Provide the [x, y] coordinate of the cell's center where the given text is located.  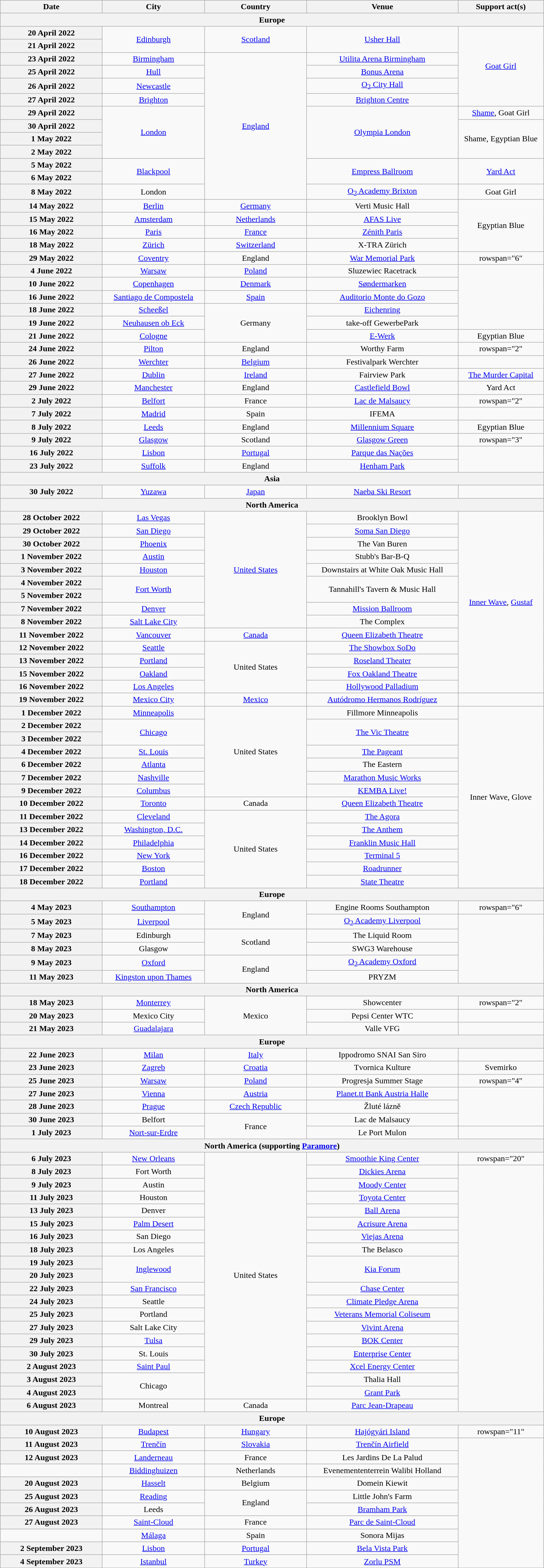
2 August 2023 [51, 1366]
Verti Music Hall [382, 206]
rowspan="4" [501, 1081]
3 November 2022 [51, 570]
San Francisco [154, 1288]
11 December 2022 [51, 816]
New Orleans [154, 1158]
25 August 2023 [51, 1496]
27 August 2023 [51, 1522]
6 December 2022 [51, 765]
Naeba Ski Resort [382, 492]
Zürich [154, 245]
Utilita Arena Birmingham [382, 59]
Asia [272, 479]
2 May 2022 [51, 152]
Roadrunner [382, 868]
State Theatre [382, 882]
8 May 2023 [51, 949]
Millennium Square [382, 427]
Werchter [154, 362]
KEMBA Live! [382, 790]
13 July 2023 [51, 1211]
Vienna [154, 1094]
Ball Arena [382, 1211]
The Murder Capital [501, 375]
5 November 2022 [51, 596]
Inner Wave, Gustaf [501, 602]
1 July 2023 [51, 1132]
Prague [154, 1107]
28 October 2022 [51, 518]
Mission Ballroom [382, 609]
Italy [255, 1055]
9 May 2023 [51, 963]
Empress Ballroom [382, 171]
Xcel Energy Center [382, 1366]
X-TRA Zürich [382, 245]
8 July 2023 [51, 1171]
1 May 2022 [51, 139]
4 June 2022 [51, 271]
Las Vegas [154, 518]
The Vic Theatre [382, 732]
Dickies Arena [382, 1171]
Budapest [154, 1431]
27 April 2022 [51, 100]
Planet.tt Bank Austria Halle [382, 1094]
Evenemententerrein Walibi Holland [382, 1470]
6 August 2023 [51, 1406]
1 December 2022 [51, 713]
8 July 2022 [51, 427]
15 May 2022 [51, 219]
15 November 2022 [51, 673]
22 June 2023 [51, 1055]
7 November 2022 [51, 609]
The Eastern [382, 765]
18 December 2022 [51, 882]
Tulsa [154, 1340]
Country [255, 7]
Zénith Paris [382, 232]
27 June 2022 [51, 375]
rowspan="11" [501, 1431]
6 July 2023 [51, 1158]
Trenčín [154, 1444]
Blackpool [154, 171]
Olympia London [382, 132]
4 December 2022 [51, 752]
Monterrey [154, 1003]
Brooklyn Bowl [382, 518]
Inglewood [154, 1269]
Slovakia [255, 1444]
Auditorio Monte do Gozo [382, 297]
Hollywood Palladium [382, 687]
Soma San Diego [382, 531]
Progresja Summer Stage [382, 1081]
Guadalajara [154, 1029]
Enterprise Center [382, 1353]
18 May 2022 [51, 245]
2 September 2023 [51, 1548]
Copenhagen [154, 284]
26 June 2022 [51, 362]
Cleveland [154, 816]
Pepsi Center WTC [382, 1016]
20 April 2022 [51, 33]
Amsterdam [154, 219]
7 July 2022 [51, 414]
Denmark [255, 284]
Svemirko [501, 1068]
Les Jardins De La Palud [382, 1457]
Japan [255, 492]
Franklin Music Hall [382, 842]
Czech Republic [255, 1107]
Showcenter [382, 1003]
8 May 2022 [51, 192]
29 April 2022 [51, 113]
Date [51, 7]
27 July 2023 [51, 1327]
O2 City Hall [382, 86]
14 May 2022 [51, 206]
Toronto [154, 803]
13 December 2022 [51, 829]
The Showbox SoDo [382, 647]
9 December 2022 [51, 790]
Birmingham [154, 59]
24 July 2023 [51, 1301]
Marathon Music Works [382, 778]
Switzerland [255, 245]
Philadelphia [154, 842]
8 November 2022 [51, 622]
Søndermarken [382, 284]
The Belasco [382, 1250]
4 September 2023 [51, 1561]
21 May 2023 [51, 1029]
16 June 2022 [51, 297]
Saint Paul [154, 1366]
Usher Hall [382, 39]
19 November 2022 [51, 700]
Hajógyári Island [382, 1431]
6 May 2022 [51, 178]
Fox Oakland Theatre [382, 673]
Zagreb [154, 1068]
2 December 2022 [51, 726]
Landerneau [154, 1457]
Domein Kiewit [382, 1483]
4 August 2023 [51, 1392]
Southampton [154, 908]
Istanbul [154, 1561]
Boston [154, 868]
take-off GewerbePark [382, 323]
Moody Center [382, 1185]
Viejas Arena [382, 1237]
23 July 2022 [51, 466]
9 July 2023 [51, 1185]
Valle VFG [382, 1029]
29 May 2022 [51, 258]
16 July 2023 [51, 1237]
16 November 2022 [51, 687]
Shame, Egyptian Blue [501, 139]
Santiago de Compostela [154, 297]
10 June 2022 [51, 284]
23 June 2023 [51, 1068]
1 November 2022 [51, 557]
22 July 2023 [51, 1288]
15 July 2023 [51, 1224]
Bonus Arena [382, 72]
Brighton Centre [382, 100]
Roseland Theater [382, 660]
Eichenring [382, 310]
Stubb's Bar-B-Q [382, 557]
PRYZM [382, 977]
Fillmore Minneapolis [382, 713]
Pilton [154, 349]
26 August 2023 [51, 1509]
Climate Pledge Arena [382, 1301]
Thalia Hall [382, 1379]
Hungary [255, 1431]
SWG3 Warehouse [382, 949]
16 December 2022 [51, 855]
Vivint Arena [382, 1327]
Shame, Goat Girl [501, 113]
Brighton [154, 100]
Cologne [154, 336]
7 December 2022 [51, 778]
Yuzawa [154, 492]
O2 Academy Liverpool [382, 922]
Toyota Center [382, 1198]
18 July 2023 [51, 1250]
Saint-Cloud [154, 1522]
The Pageant [382, 752]
Worthy Farm [382, 349]
Parc de Saint-Cloud [382, 1522]
Downstairs at White Oak Music Hall [382, 570]
Montreal [154, 1406]
Liverpool [154, 922]
Milan [154, 1055]
Nort-sur-Erdre [154, 1132]
rowspan="20" [501, 1158]
Castlefield Bowl [382, 388]
Oakland [154, 673]
Trenčín Airfield [382, 1444]
19 June 2022 [51, 323]
Minneapolis [154, 713]
2 July 2022 [51, 401]
Oxford [154, 963]
O2 Academy Oxford [382, 963]
Vancouver [154, 635]
Biddinghuizen [154, 1470]
Coventry [154, 258]
20 May 2023 [51, 1016]
Croatia [255, 1068]
11 August 2023 [51, 1444]
Ippodromo SNAI San Siro [382, 1055]
The Agora [382, 816]
War Memorial Park [382, 258]
Žluté lázně [382, 1107]
The Anthem [382, 829]
Sonora Mijas [382, 1535]
18 June 2022 [51, 310]
12 November 2022 [51, 647]
Smoothie King Center [382, 1158]
4 May 2023 [51, 908]
30 October 2022 [51, 544]
Madrid [154, 414]
Little John's Farm [382, 1496]
29 July 2023 [51, 1340]
Autódromo Hermanos Rodríguez [382, 700]
Suffolk [154, 466]
27 June 2023 [51, 1094]
Nashville [154, 778]
25 April 2022 [51, 72]
28 June 2023 [51, 1107]
The Van Buren [382, 544]
7 May 2023 [51, 936]
Chase Center [382, 1288]
Kia Forum [382, 1269]
18 May 2023 [51, 1003]
Austria [255, 1094]
Manchester [154, 388]
Kingston upon Thames [154, 977]
rowspan="3" [501, 440]
Parc Jean-Drapeau [382, 1406]
3 December 2022 [51, 739]
30 April 2022 [51, 126]
Málaga [154, 1535]
5 May 2022 [51, 165]
O2 Academy Brixton [382, 192]
AFAS Live [382, 219]
Palm Desert [154, 1224]
25 June 2023 [51, 1081]
Glasgow Green [382, 440]
Hasselt [154, 1483]
Turkey [255, 1561]
Berlin [154, 206]
Columbus [154, 790]
Festivalpark Werchter [382, 362]
Atlanta [154, 765]
Inner Wave, Glove [501, 797]
City [154, 7]
Support act(s) [501, 7]
17 December 2022 [51, 868]
Dublin [154, 375]
13 November 2022 [51, 660]
30 July 2023 [51, 1353]
Grant Park [382, 1392]
16 May 2022 [51, 232]
9 July 2022 [51, 440]
30 July 2022 [51, 492]
The Liquid Room [382, 936]
IFEMA [382, 414]
Neuhausen ob Eck [154, 323]
BOK Center [382, 1340]
Bramham Park [382, 1509]
20 July 2023 [51, 1275]
Terminal 5 [382, 855]
24 June 2022 [51, 349]
25 July 2023 [51, 1314]
Phoenix [154, 544]
Tannahill's Tavern & Music Hall [382, 589]
3 August 2023 [51, 1379]
Venue [382, 7]
Reading [154, 1496]
Sluzewiec Racetrack [382, 271]
Newcastle [154, 86]
Acrisure Arena [382, 1224]
Paris [154, 232]
29 October 2022 [51, 531]
21 June 2022 [51, 336]
Tvornica Kulture [382, 1068]
10 December 2022 [51, 803]
Henham Park [382, 466]
North America (supporting Paramore) [272, 1145]
Bela Vista Park [382, 1548]
Scheeßel [154, 310]
20 August 2023 [51, 1483]
Hull [154, 72]
Veterans Memorial Coliseum [382, 1314]
26 April 2022 [51, 86]
14 December 2022 [51, 842]
11 May 2023 [51, 977]
19 July 2023 [51, 1263]
Engine Rooms Southampton [382, 908]
29 June 2022 [51, 388]
16 July 2022 [51, 453]
5 May 2023 [51, 922]
Washington, D.C. [154, 829]
4 November 2022 [51, 583]
30 June 2023 [51, 1120]
The Complex [382, 622]
12 August 2023 [51, 1457]
New York [154, 855]
23 April 2022 [51, 59]
Ireland [255, 375]
Parque das Nações [382, 453]
10 August 2023 [51, 1431]
Fairview Park [382, 375]
Le Port Mulon [382, 1132]
11 July 2023 [51, 1198]
11 November 2022 [51, 635]
Zorlu PSM [382, 1561]
E-Werk [382, 336]
21 April 2022 [51, 46]
